Return (x, y) of the center of cell containing provided text 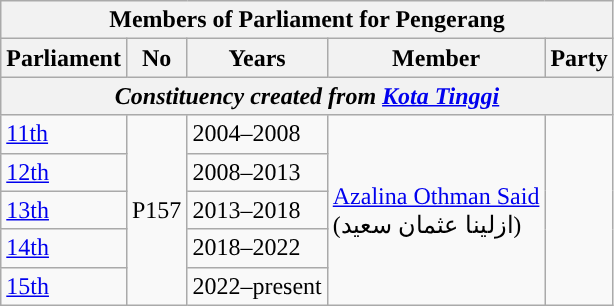
2004–2008 (257, 134)
14th (64, 248)
No (156, 58)
2022–present (257, 286)
Constituency created from Kota Tinggi (308, 96)
2018–2022 (257, 248)
2013–2018 (257, 210)
Parliament (64, 58)
Members of Parliament for Pengerang (308, 20)
Member (436, 58)
P157 (156, 210)
Azalina Othman Said (ازلينا عثمان سعيد‎) (436, 210)
13th (64, 210)
Years (257, 58)
2008–2013 (257, 172)
Party (579, 58)
11th (64, 134)
12th (64, 172)
15th (64, 286)
